For the text-containing cell, return its midpoint in [x, y] coordinate format. 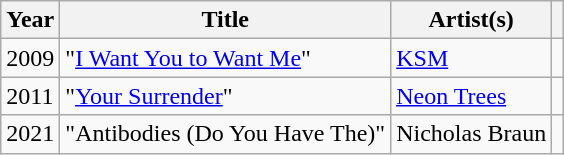
Nicholas Braun [472, 134]
2011 [30, 96]
2009 [30, 58]
"Your Surrender" [226, 96]
Artist(s) [472, 20]
2021 [30, 134]
Title [226, 20]
"I Want You to Want Me" [226, 58]
"Antibodies (Do You Have The)" [226, 134]
KSM [472, 58]
Year [30, 20]
Neon Trees [472, 96]
